Identify which cell holds the provided text, then report its [x, y] central coordinate. 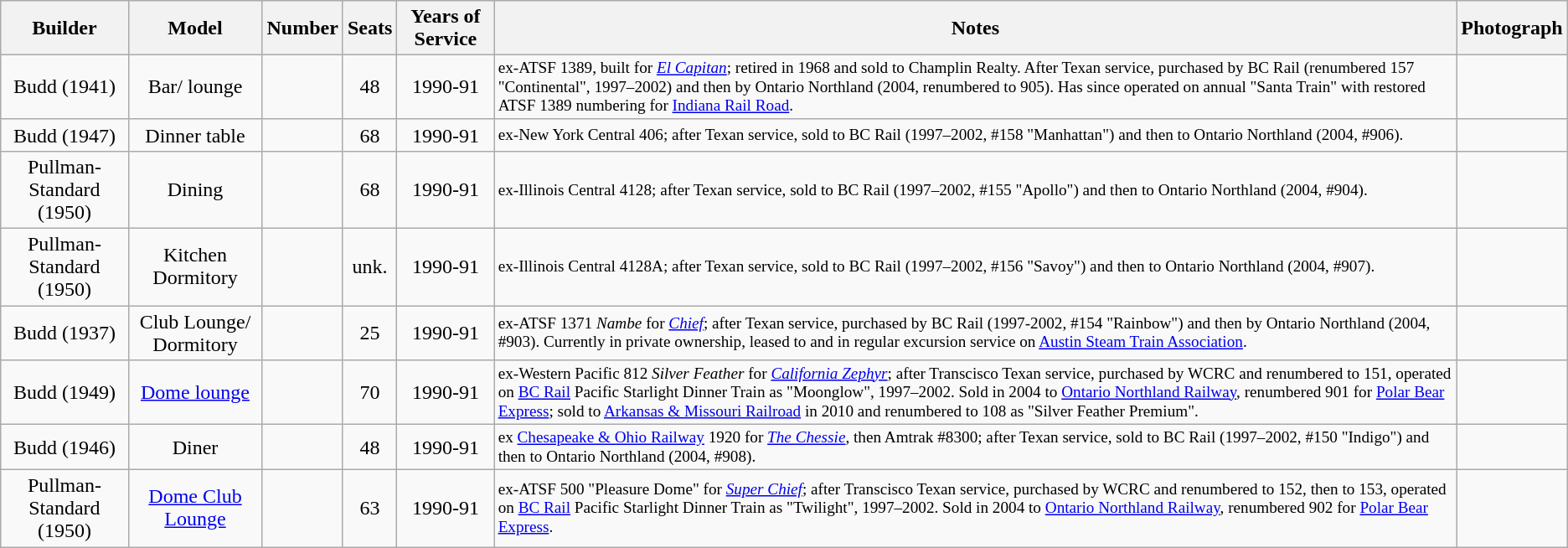
Budd (1949) [64, 392]
Diner [195, 447]
ex-Illinois Central 4128A; after Texan service, sold to BC Rail (1997–2002, #156 "Savoy") and then to Ontario Northland (2004, #907). [975, 267]
Budd (1947) [64, 135]
63 [369, 508]
25 [369, 333]
Photograph [1512, 28]
unk. [369, 267]
Notes [975, 28]
Dining [195, 190]
Seats [369, 28]
Budd (1941) [64, 87]
ex-Illinois Central 4128; after Texan service, sold to BC Rail (1997–2002, #155 "Apollo") and then to Ontario Northland (2004, #904). [975, 190]
Dinner table [195, 135]
Kitchen Dormitory [195, 267]
70 [369, 392]
Model [195, 28]
Builder [64, 28]
Bar/ lounge [195, 87]
Years of Service [446, 28]
Dome Club Lounge [195, 508]
Budd (1937) [64, 333]
Budd (1946) [64, 447]
Number [302, 28]
Dome lounge [195, 392]
Club Lounge/ Dormitory [195, 333]
ex-New York Central 406; after Texan service, sold to BC Rail (1997–2002, #158 "Manhattan") and then to Ontario Northland (2004, #906). [975, 135]
